Locate the cell with the specified text and output its [x, y] center coordinate. 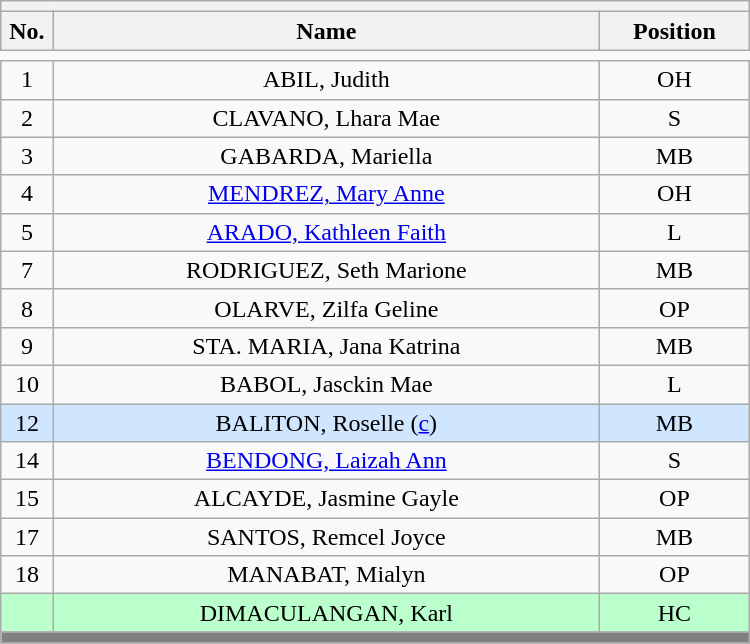
7 [27, 270]
MANABAT, Mialyn [326, 575]
BABOL, Jasckin Mae [326, 384]
BENDONG, Laizah Ann [326, 461]
ARADO, Kathleen Faith [326, 232]
1 [27, 80]
OLARVE, Zilfa Geline [326, 308]
ALCAYDE, Jasmine Gayle [326, 499]
MENDREZ, Mary Anne [326, 194]
2 [27, 118]
STA. MARIA, Jana Katrina [326, 346]
RODRIGUEZ, Seth Marione [326, 270]
SANTOS, Remcel Joyce [326, 537]
3 [27, 156]
Position [675, 31]
5 [27, 232]
14 [27, 461]
18 [27, 575]
15 [27, 499]
10 [27, 384]
No. [27, 31]
DIMACULANGAN, Karl [326, 613]
9 [27, 346]
12 [27, 423]
HC [675, 613]
Name [326, 31]
BALITON, Roselle (c) [326, 423]
ABIL, Judith [326, 80]
4 [27, 194]
CLAVANO, Lhara Mae [326, 118]
8 [27, 308]
17 [27, 537]
GABARDA, Mariella [326, 156]
